Output the [x, y] coordinate of the center of the cell containing the given text.  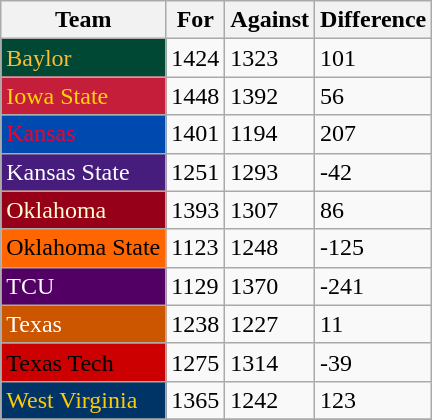
101 [374, 58]
Against [270, 20]
1275 [196, 362]
123 [374, 400]
1248 [270, 248]
Difference [374, 20]
Team [84, 20]
1314 [270, 362]
1227 [270, 324]
1365 [196, 400]
1251 [196, 172]
1293 [270, 172]
1129 [196, 286]
11 [374, 324]
TCU [84, 286]
Kansas [84, 134]
1307 [270, 210]
1323 [270, 58]
1238 [196, 324]
1242 [270, 400]
-42 [374, 172]
Baylor [84, 58]
Iowa State [84, 96]
1401 [196, 134]
1424 [196, 58]
Texas [84, 324]
Oklahoma [84, 210]
207 [374, 134]
86 [374, 210]
Kansas State [84, 172]
1392 [270, 96]
1448 [196, 96]
56 [374, 96]
-125 [374, 248]
-39 [374, 362]
-241 [374, 286]
1370 [270, 286]
1393 [196, 210]
1123 [196, 248]
West Virginia [84, 400]
For [196, 20]
1194 [270, 134]
Texas Tech [84, 362]
Oklahoma State [84, 248]
